Find where the given text appears and provide that cell's center as [X, Y] coordinate. 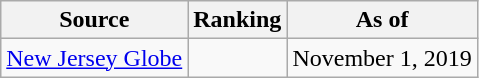
Ranking [238, 20]
Source [94, 20]
November 1, 2019 [382, 58]
As of [382, 20]
New Jersey Globe [94, 58]
